Locate the cell with the specified text and output its (X, Y) center coordinate. 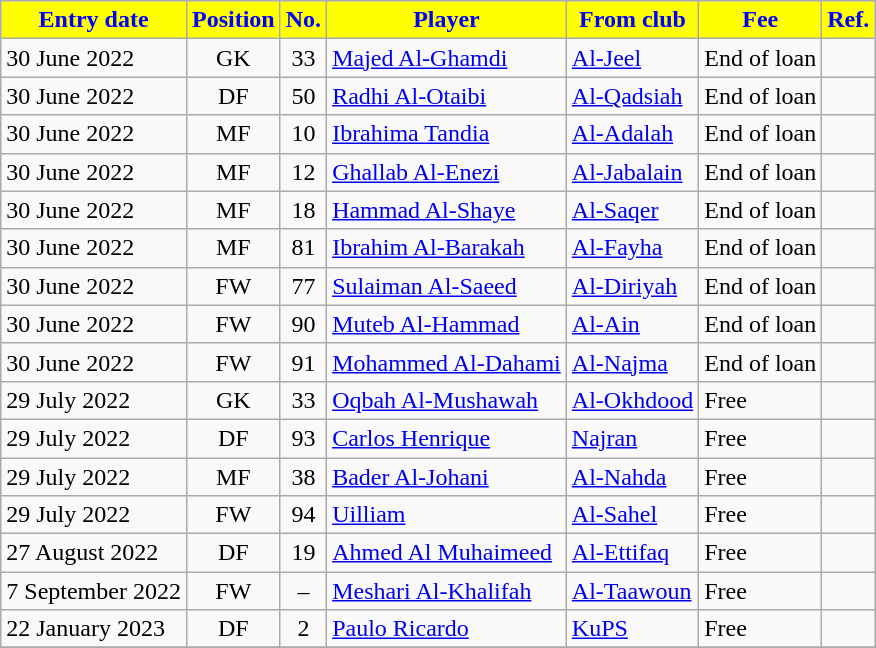
Ibrahim Al-Barakah (447, 248)
Uilliam (447, 515)
Oqbah Al-Mushawah (447, 400)
KuPS (632, 629)
Al-Saqer (632, 210)
Al-Ain (632, 324)
Al-Adalah (632, 134)
Al-Jeel (632, 58)
Al-Ettifaq (632, 553)
Sulaiman Al-Saeed (447, 286)
94 (303, 515)
Al-Taawoun (632, 591)
77 (303, 286)
Al-Okhdood (632, 400)
Player (447, 20)
Hammad Al-Shaye (447, 210)
Majed Al-Ghamdi (447, 58)
Ibrahima Tandia (447, 134)
50 (303, 96)
Position (233, 20)
No. (303, 20)
Al-Qadsiah (632, 96)
Al-Najma (632, 362)
Entry date (94, 20)
Carlos Henrique (447, 438)
90 (303, 324)
From club (632, 20)
Al-Sahel (632, 515)
22 January 2023 (94, 629)
Meshari Al-Khalifah (447, 591)
27 August 2022 (94, 553)
38 (303, 477)
Al-Nahda (632, 477)
Mohammed Al-Dahami (447, 362)
81 (303, 248)
Paulo Ricardo (447, 629)
Al-Jabalain (632, 172)
19 (303, 553)
10 (303, 134)
– (303, 591)
7 September 2022 (94, 591)
Muteb Al-Hammad (447, 324)
Najran (632, 438)
Al-Diriyah (632, 286)
91 (303, 362)
Ref. (848, 20)
Ghallab Al-Enezi (447, 172)
93 (303, 438)
18 (303, 210)
Ahmed Al Muhaimeed (447, 553)
2 (303, 629)
Fee (760, 20)
Al-Fayha (632, 248)
Bader Al-Johani (447, 477)
12 (303, 172)
Radhi Al-Otaibi (447, 96)
